Return the [X, Y] coordinate for the center point of the cell that contains the specified text.  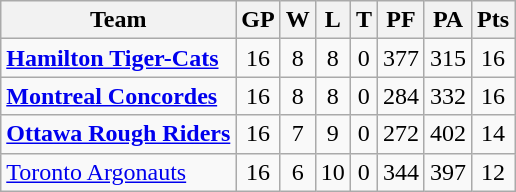
6 [298, 172]
397 [448, 172]
402 [448, 134]
W [298, 20]
Ottawa Rough Riders [118, 134]
PA [448, 20]
284 [400, 96]
12 [494, 172]
14 [494, 134]
315 [448, 58]
Hamilton Tiger-Cats [118, 58]
9 [332, 134]
L [332, 20]
T [364, 20]
Team [118, 20]
Montreal Concordes [118, 96]
GP [258, 20]
332 [448, 96]
7 [298, 134]
377 [400, 58]
10 [332, 172]
272 [400, 134]
Pts [494, 20]
Toronto Argonauts [118, 172]
PF [400, 20]
344 [400, 172]
